Return (X, Y) of the center of cell containing provided text 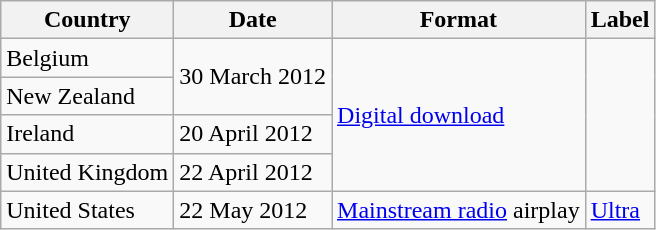
Label (620, 20)
22 April 2012 (253, 172)
Digital download (459, 115)
Mainstream radio airplay (459, 210)
Ireland (88, 134)
Format (459, 20)
New Zealand (88, 96)
Belgium (88, 58)
20 April 2012 (253, 134)
30 March 2012 (253, 77)
United Kingdom (88, 172)
United States (88, 210)
Country (88, 20)
Ultra (620, 210)
Date (253, 20)
22 May 2012 (253, 210)
